Extract the [x, y] coordinate from the center of the cell holding the provided text.  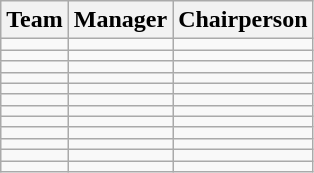
Chairperson [243, 20]
Team [35, 20]
Manager [120, 20]
